Pinpoint the cell where the given text exists, returning its (X, Y) midpoint coordinate. 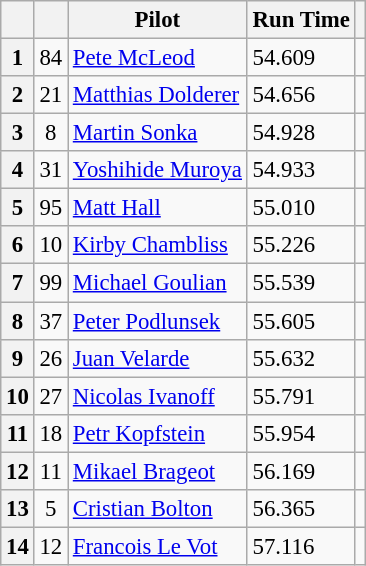
Matthias Dolderer (158, 95)
55.791 (301, 396)
Run Time (301, 20)
Michael Goulian (158, 283)
26 (50, 358)
Peter Podlunsek (158, 321)
55.539 (301, 283)
56.169 (301, 471)
Francois Le Vot (158, 546)
Petr Kopfstein (158, 433)
55.954 (301, 433)
55.226 (301, 245)
84 (50, 58)
1 (18, 58)
Juan Velarde (158, 358)
31 (50, 170)
9 (18, 358)
3 (18, 133)
99 (50, 283)
13 (18, 509)
Martin Sonka (158, 133)
Cristian Bolton (158, 509)
27 (50, 396)
55.605 (301, 321)
54.609 (301, 58)
57.116 (301, 546)
Kirby Chambliss (158, 245)
56.365 (301, 509)
2 (18, 95)
18 (50, 433)
Mikael Brageot (158, 471)
Pilot (158, 20)
4 (18, 170)
55.632 (301, 358)
14 (18, 546)
37 (50, 321)
Pete McLeod (158, 58)
54.928 (301, 133)
6 (18, 245)
54.656 (301, 95)
Matt Hall (158, 208)
55.010 (301, 208)
21 (50, 95)
Yoshihide Muroya (158, 170)
54.933 (301, 170)
7 (18, 283)
95 (50, 208)
Nicolas Ivanoff (158, 396)
